Scan for the cell matching the given text and deliver its [X, Y] coordinate at center. 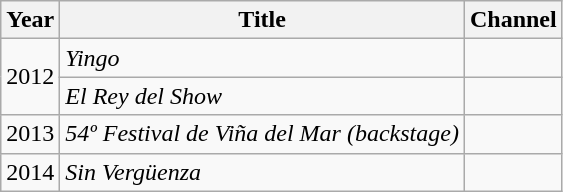
2014 [30, 172]
2012 [30, 77]
2013 [30, 134]
Title [262, 20]
Channel [513, 20]
Sin Vergüenza [262, 172]
54º Festival de Viña del Mar (backstage) [262, 134]
Year [30, 20]
El Rey del Show [262, 96]
Yingo [262, 58]
